For the text-containing cell, return its midpoint in [x, y] coordinate format. 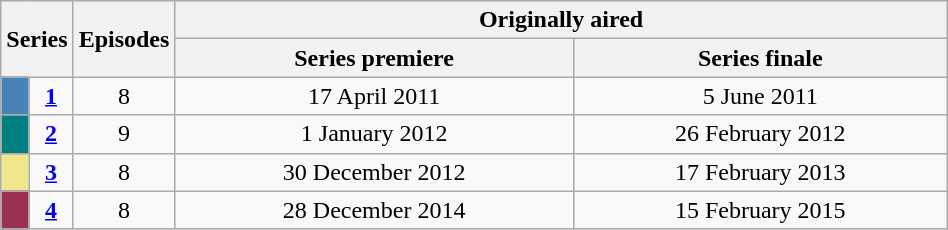
1 January 2012 [374, 134]
Episodes [124, 39]
Originally aired [561, 20]
26 February 2012 [760, 134]
Series premiere [374, 58]
2 [51, 134]
30 December 2012 [374, 172]
9 [124, 134]
5 June 2011 [760, 96]
17 April 2011 [374, 96]
4 [51, 210]
15 February 2015 [760, 210]
Series finale [760, 58]
17 February 2013 [760, 172]
3 [51, 172]
1 [51, 96]
28 December 2014 [374, 210]
Series [37, 39]
